Identify which cell holds the provided text, then report its [X, Y] central coordinate. 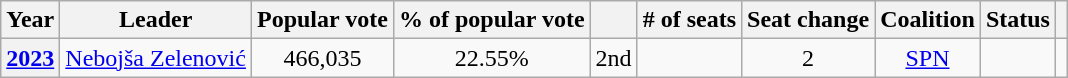
Seat change [808, 20]
2nd [614, 58]
Status [1018, 20]
Coalition [928, 20]
2 [808, 58]
Year [30, 20]
466,035 [322, 58]
Popular vote [322, 20]
% of popular vote [492, 20]
Leader [156, 20]
# of seats [689, 20]
2023 [30, 58]
SPN [928, 58]
22.55% [492, 58]
Nebojša Zelenović [156, 58]
